From the cell containing the given text, extract its center point as [x, y] coordinate. 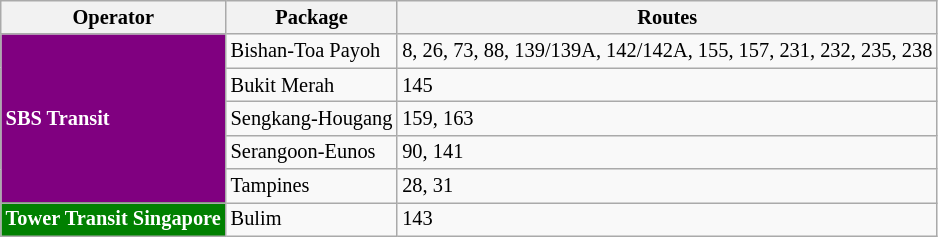
Serangoon-Eunos [312, 152]
Bulim [312, 219]
SBS Transit [114, 118]
Package [312, 17]
Bishan-Toa Payoh [312, 51]
Routes [667, 17]
Operator [114, 17]
Tower Transit Singapore [114, 219]
159, 163 [667, 118]
145 [667, 85]
28, 31 [667, 186]
90, 141 [667, 152]
8, 26, 73, 88, 139/139A, 142/142A, 155, 157, 231, 232, 235, 238 [667, 51]
Sengkang-Hougang [312, 118]
143 [667, 219]
Bukit Merah [312, 85]
Tampines [312, 186]
